From the cell containing the given text, extract its center point as [X, Y] coordinate. 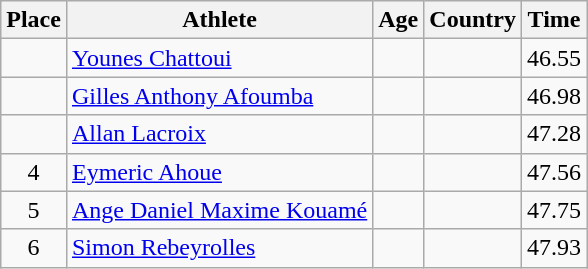
Place [34, 20]
6 [34, 248]
47.75 [554, 210]
47.93 [554, 248]
Younes Chattoui [219, 58]
Age [398, 20]
Allan Lacroix [219, 134]
Time [554, 20]
Gilles Anthony Afoumba [219, 96]
4 [34, 172]
46.55 [554, 58]
Ange Daniel Maxime Kouamé [219, 210]
47.28 [554, 134]
Eymeric Ahoue [219, 172]
5 [34, 210]
46.98 [554, 96]
Athlete [219, 20]
47.56 [554, 172]
Country [473, 20]
Simon Rebeyrolles [219, 248]
